Pinpoint the cell where the given text exists, returning its [X, Y] midpoint coordinate. 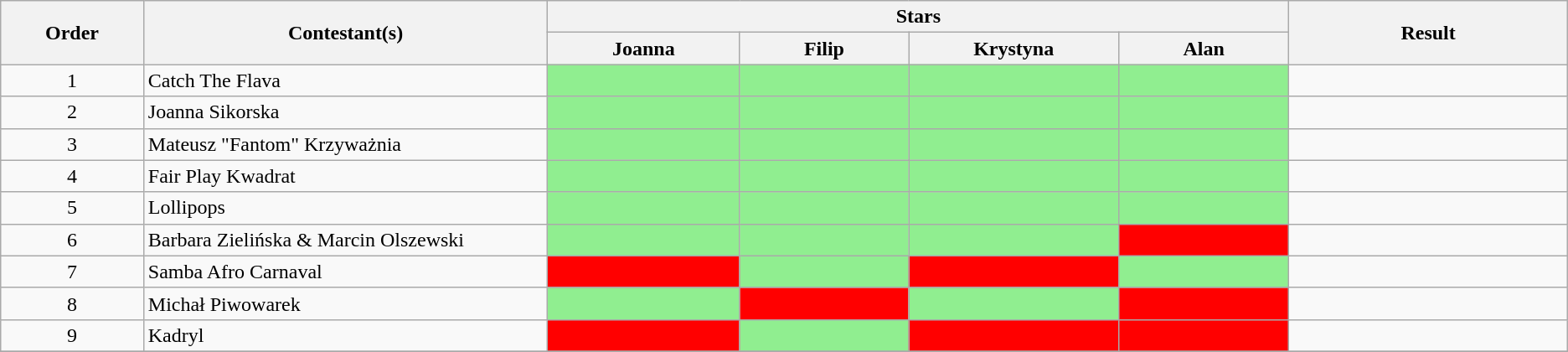
7 [72, 272]
Michał Piwowarek [345, 303]
4 [72, 176]
Alan [1204, 49]
9 [72, 335]
Kadryl [345, 335]
5 [72, 208]
Samba Afro Carnaval [345, 272]
Stars [918, 17]
6 [72, 240]
Krystyna [1014, 49]
3 [72, 144]
Filip [824, 49]
Joanna Sikorska [345, 112]
Contestant(s) [345, 33]
Lollipops [345, 208]
Joanna [643, 49]
Fair Play Kwadrat [345, 176]
Barbara Zielińska & Marcin Olszewski [345, 240]
Order [72, 33]
8 [72, 303]
1 [72, 80]
Catch The Flava [345, 80]
Result [1428, 33]
Mateusz "Fantom" Krzyważnia [345, 144]
2 [72, 112]
